Pinpoint the cell where the given text exists, returning its [X, Y] midpoint coordinate. 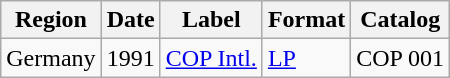
1991 [130, 58]
COP 001 [400, 58]
Catalog [400, 20]
Date [130, 20]
Region [51, 20]
Germany [51, 58]
Label [211, 20]
LP [306, 58]
Format [306, 20]
COP Intl. [211, 58]
